Capture the cell that displays the provided text and extract its (x, y) central coordinate. 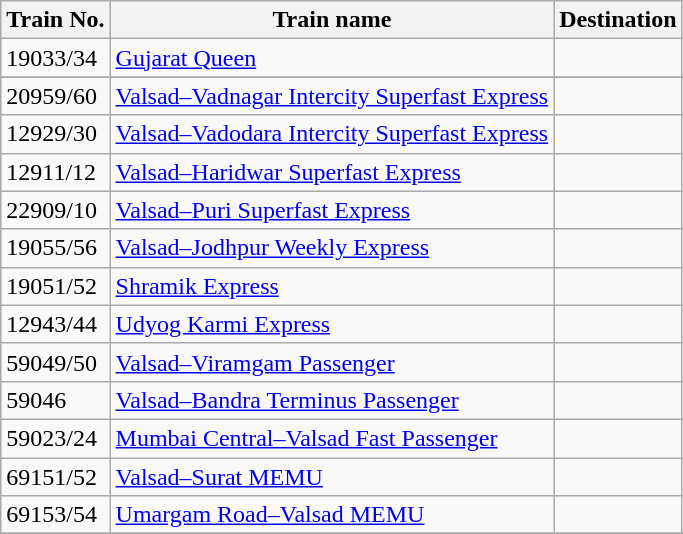
Umargam Road–Valsad MEMU (332, 515)
Destination (618, 20)
Shramik Express (332, 286)
Train No. (56, 20)
59023/24 (56, 438)
19051/52 (56, 286)
12943/44 (56, 324)
Valsad–Jodhpur Weekly Express (332, 248)
Valsad–Surat MEMU (332, 477)
69151/52 (56, 477)
12911/12 (56, 172)
59046 (56, 400)
Gujarat Queen (332, 58)
19055/56 (56, 248)
22909/10 (56, 210)
12929/30 (56, 134)
Valsad–Vadodara Intercity Superfast Express (332, 134)
Valsad–Vadnagar Intercity Superfast Express (332, 96)
Valsad–Puri Superfast Express (332, 210)
59049/50 (56, 362)
Valsad–Bandra Terminus Passenger (332, 400)
Train name (332, 20)
Valsad–Haridwar Superfast Express (332, 172)
Mumbai Central–Valsad Fast Passenger (332, 438)
20959/60 (56, 96)
Udyog Karmi Express (332, 324)
19033/34 (56, 58)
Valsad–Viramgam Passenger (332, 362)
69153/54 (56, 515)
